Scan for the cell matching the given text and deliver its (X, Y) coordinate at center. 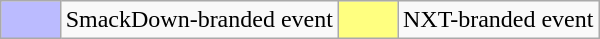
NXT-branded event (498, 20)
SmackDown-branded event (199, 20)
